Locate the cell with the specified text and output its (x, y) center coordinate. 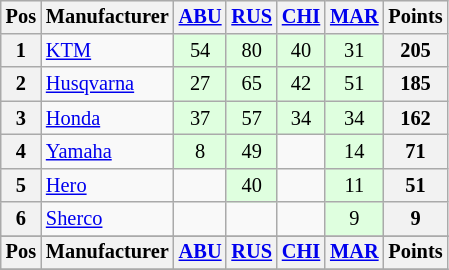
31 (354, 51)
3 (21, 118)
185 (415, 84)
1 (21, 51)
Yamaha (108, 152)
Sherco (108, 219)
57 (251, 118)
27 (200, 84)
65 (251, 84)
37 (200, 118)
80 (251, 51)
71 (415, 152)
5 (21, 185)
Husqvarna (108, 84)
162 (415, 118)
Honda (108, 118)
49 (251, 152)
14 (354, 152)
42 (301, 84)
11 (354, 185)
Hero (108, 185)
2 (21, 84)
54 (200, 51)
205 (415, 51)
4 (21, 152)
6 (21, 219)
KTM (108, 51)
8 (200, 152)
